Provide the (X, Y) coordinate of the cell's center where the given text is located.  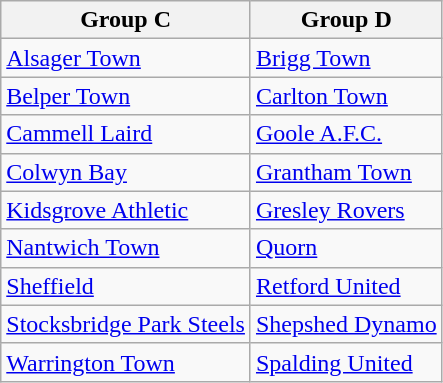
Quorn (346, 248)
Stocksbridge Park Steels (126, 324)
Sheffield (126, 286)
Retford United (346, 286)
Shepshed Dynamo (346, 324)
Goole A.F.C. (346, 134)
Group D (346, 20)
Gresley Rovers (346, 210)
Colwyn Bay (126, 172)
Carlton Town (346, 96)
Nantwich Town (126, 248)
Grantham Town (346, 172)
Warrington Town (126, 362)
Alsager Town (126, 58)
Spalding United (346, 362)
Group C (126, 20)
Belper Town (126, 96)
Cammell Laird (126, 134)
Brigg Town (346, 58)
Kidsgrove Athletic (126, 210)
